Extract the [X, Y] coordinate from the center of the cell holding the provided text.  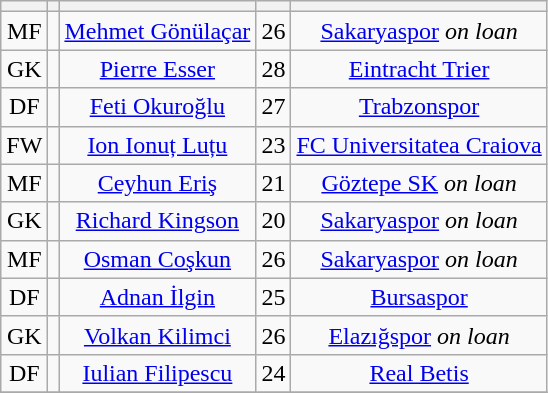
Pierre Esser [158, 69]
Göztepe SK on loan [419, 183]
Trabzonspor [419, 107]
Ion Ionuț Luțu [158, 145]
Real Betis [419, 373]
FC Universitatea Craiova [419, 145]
Eintracht Trier [419, 69]
Adnan İlgin [158, 297]
23 [274, 145]
FW [24, 145]
27 [274, 107]
28 [274, 69]
Richard Kingson [158, 221]
Volkan Kilimci [158, 335]
Osman Coşkun [158, 259]
21 [274, 183]
Ceyhun Eriş [158, 183]
25 [274, 297]
Iulian Filipescu [158, 373]
24 [274, 373]
20 [274, 221]
Feti Okuroğlu [158, 107]
Mehmet Gönülaçar [158, 31]
Elazığspor on loan [419, 335]
Bursaspor [419, 297]
